Find where the given text appears and provide that cell's center as (X, Y) coordinate. 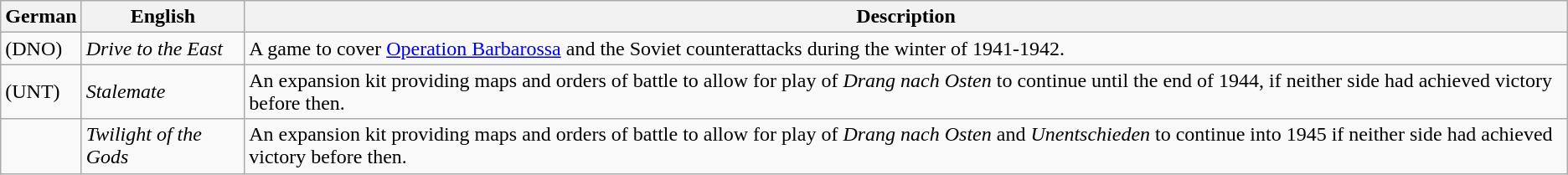
(UNT) (41, 92)
German (41, 17)
Drive to the East (162, 49)
English (162, 17)
(DNO) (41, 49)
Twilight of the Gods (162, 146)
Stalemate (162, 92)
A game to cover Operation Barbarossa and the Soviet counterattacks during the winter of 1941-1942. (906, 49)
Description (906, 17)
